Output the (X, Y) coordinate of the center of the cell containing the given text.  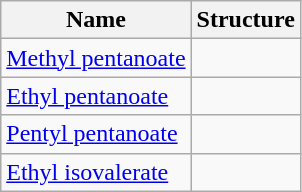
Ethyl pentanoate (96, 96)
Ethyl isovalerate (96, 172)
Pentyl pentanoate (96, 134)
Methyl pentanoate (96, 58)
Name (96, 20)
Structure (246, 20)
